Return the [X, Y] coordinate for the center point of the cell that contains the specified text.  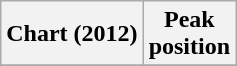
Peakposition [189, 34]
Chart (2012) [72, 34]
